Detect which cell encompasses the target text, then output its (X, Y) center coordinate. 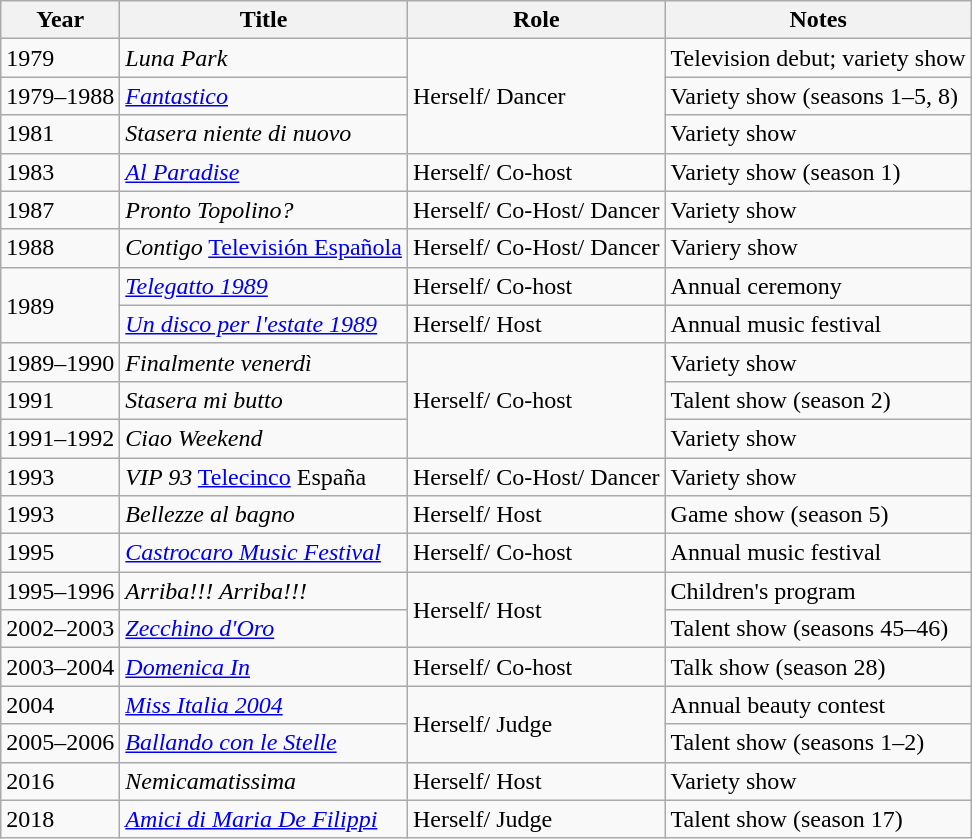
2016 (60, 781)
Talent show (season 2) (818, 400)
Amici di Maria De Filippi (264, 819)
Un disco per l'estate 1989 (264, 324)
Finalmente venerdì (264, 362)
Television debut; variety show (818, 58)
Talent show (seasons 45–46) (818, 629)
Arriba!!! Arriba!!! (264, 591)
Talent show (season 17) (818, 819)
2003–2004 (60, 667)
Variety show (seasons 1–5, 8) (818, 96)
1989–1990 (60, 362)
Ciao Weekend (264, 438)
2002–2003 (60, 629)
Herself/ Dancer (536, 96)
Luna Park (264, 58)
1979 (60, 58)
Role (536, 20)
1983 (60, 172)
1979–1988 (60, 96)
Title (264, 20)
1995 (60, 553)
Fantastico (264, 96)
Contigo Televisión Española (264, 248)
1981 (60, 134)
2018 (60, 819)
Annual ceremony (818, 286)
2004 (60, 705)
Telegatto 1989 (264, 286)
1987 (60, 210)
1991 (60, 400)
Nemicamatissima (264, 781)
Game show (season 5) (818, 515)
1988 (60, 248)
Al Paradise (264, 172)
Domenica In (264, 667)
Notes (818, 20)
Castrocaro Music Festival (264, 553)
1991–1992 (60, 438)
1989 (60, 305)
Stasera niente di nuovo (264, 134)
Year (60, 20)
Bellezze al bagno (264, 515)
Children's program (818, 591)
Pronto Topolino? (264, 210)
Variery show (818, 248)
Stasera mi butto (264, 400)
Miss Italia 2004 (264, 705)
Variety show (season 1) (818, 172)
Talk show (season 28) (818, 667)
Annual beauty contest (818, 705)
2005–2006 (60, 743)
VIP 93 Telecinco España (264, 477)
1995–1996 (60, 591)
Zecchino d'Oro (264, 629)
Ballando con le Stelle (264, 743)
Talent show (seasons 1–2) (818, 743)
